Search for the cell housing the specified text and yield its [x, y] center coordinate. 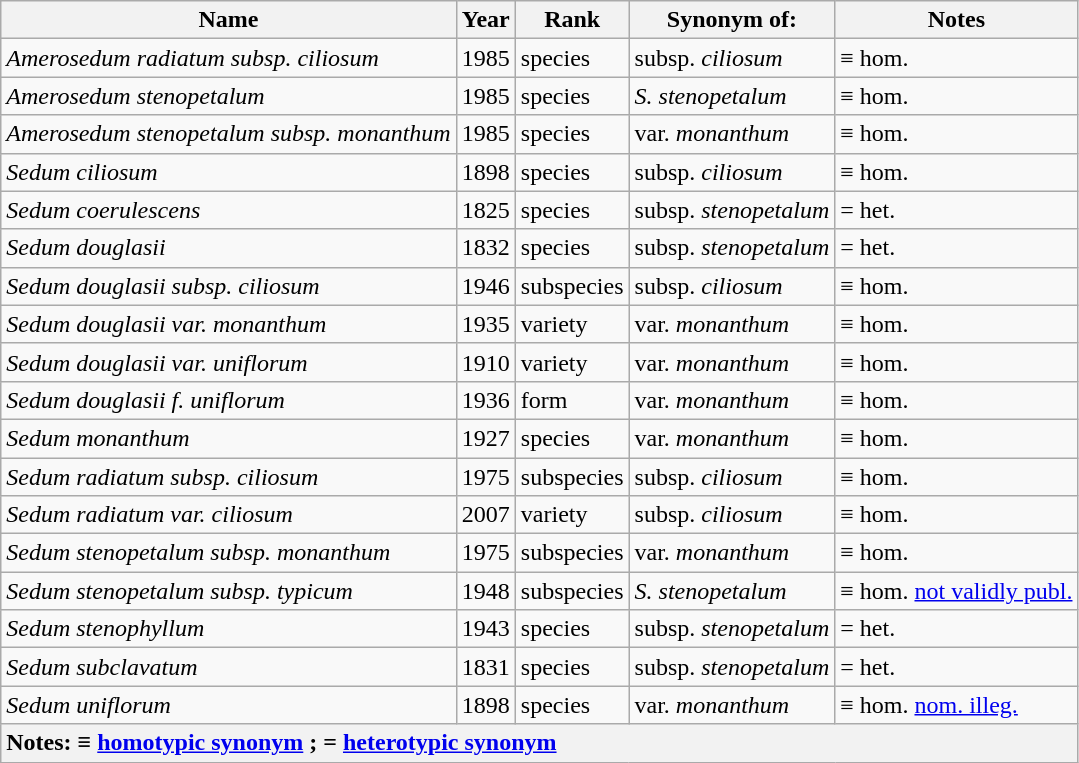
Amerosedum stenopetalum [228, 96]
1825 [486, 210]
Sedum douglasii var. uniflorum [228, 362]
2007 [486, 515]
Sedum radiatum subsp. ciliosum [228, 477]
1910 [486, 362]
Sedum douglasii [228, 248]
1948 [486, 591]
Year [486, 20]
Name [228, 20]
Sedum subclavatum [228, 667]
1936 [486, 400]
Sedum stenophyllum [228, 629]
Sedum ciliosum [228, 172]
Notes [956, 20]
Amerosedum radiatum subsp. ciliosum [228, 58]
Sedum douglasii var. monanthum [228, 324]
≡ hom. nom. illeg. [956, 705]
Amerosedum stenopetalum subsp. monanthum [228, 134]
1831 [486, 667]
Sedum stenopetalum subsp. monanthum [228, 553]
1832 [486, 248]
Sedum douglasii f. uniflorum [228, 400]
Sedum stenopetalum subsp. typicum [228, 591]
Rank [572, 20]
1935 [486, 324]
1943 [486, 629]
Sedum coerulescens [228, 210]
Sedum uniflorum [228, 705]
Notes: ≡ homotypic synonym ; = heterotypic synonym [540, 743]
Sedum monanthum [228, 438]
1946 [486, 286]
form [572, 400]
Sedum douglasii subsp. ciliosum [228, 286]
≡ hom. not validly publ. [956, 591]
Synonym of: [732, 20]
1927 [486, 438]
Sedum radiatum var. ciliosum [228, 515]
